Locate the cell with the specified text and output its (X, Y) center coordinate. 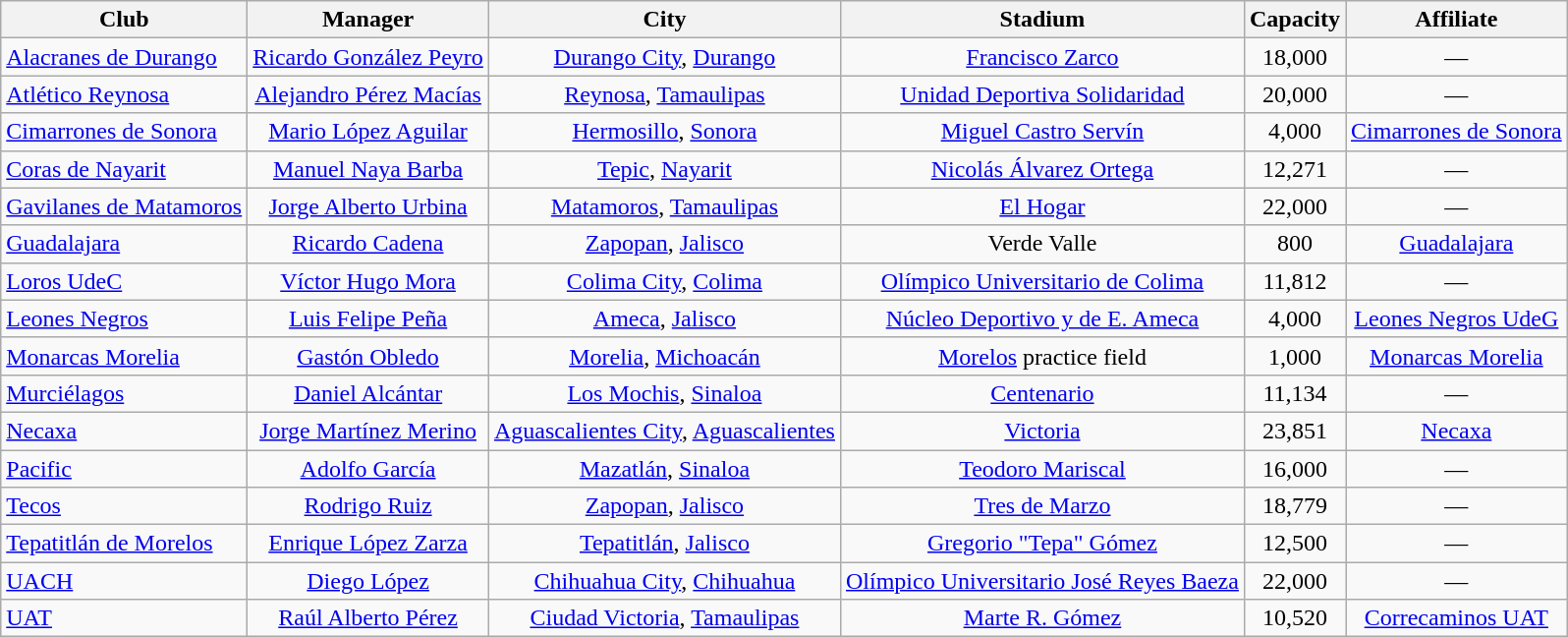
Teodoro Mariscal (1041, 469)
Miguel Castro Servín (1041, 132)
Tepatitlán, Jalisco (664, 544)
Atlético Reynosa (124, 94)
Leones Negros UdeG (1457, 318)
Los Mochis, Sinaloa (664, 393)
11,134 (1295, 393)
Correcaminos UAT (1457, 618)
Durango City, Durango (664, 57)
Matamoros, Tamaulipas (664, 206)
Victoria (1041, 431)
Ricardo González Peyro (368, 57)
Capacity (1295, 20)
18,000 (1295, 57)
Manuel Naya Barba (368, 169)
Gavilanes de Matamoros (124, 206)
Víctor Hugo Mora (368, 281)
Nicolás Álvarez Ortega (1041, 169)
Morelos practice field (1041, 356)
Gastón Obledo (368, 356)
Reynosa, Tamaulipas (664, 94)
10,520 (1295, 618)
Murciélagos (124, 393)
Stadium (1041, 20)
Mario López Aguilar (368, 132)
Colima City, Colima (664, 281)
Alejandro Pérez Macías (368, 94)
11,812 (1295, 281)
12,500 (1295, 544)
Coras de Nayarit (124, 169)
Raúl Alberto Pérez (368, 618)
Alacranes de Durango (124, 57)
El Hogar (1041, 206)
Affiliate (1457, 20)
Núcleo Deportivo y de E. Ameca (1041, 318)
Tepatitlán de Morelos (124, 544)
Centenario (1041, 393)
Tecos (124, 506)
Hermosillo, Sonora (664, 132)
Jorge Martínez Merino (368, 431)
23,851 (1295, 431)
20,000 (1295, 94)
Loros UdeC (124, 281)
Leones Negros (124, 318)
18,779 (1295, 506)
Unidad Deportiva Solidaridad (1041, 94)
Enrique López Zarza (368, 544)
12,271 (1295, 169)
Ricardo Cadena (368, 244)
16,000 (1295, 469)
Tepic, Nayarit (664, 169)
Aguascalientes City, Aguascalientes (664, 431)
1,000 (1295, 356)
800 (1295, 244)
Ciudad Victoria, Tamaulipas (664, 618)
UAT (124, 618)
Tres de Marzo (1041, 506)
Manager (368, 20)
Club (124, 20)
Francisco Zarco (1041, 57)
Diego López (368, 581)
Chihuahua City, Chihuahua (664, 581)
Olímpico Universitario José Reyes Baeza (1041, 581)
Pacific (124, 469)
Ameca, Jalisco (664, 318)
Luis Felipe Peña (368, 318)
Morelia, Michoacán (664, 356)
Rodrigo Ruiz (368, 506)
Verde Valle (1041, 244)
Marte R. Gómez (1041, 618)
Daniel Alcántar (368, 393)
Adolfo García (368, 469)
Mazatlán, Sinaloa (664, 469)
UACH (124, 581)
Olímpico Universitario de Colima (1041, 281)
Gregorio "Tepa" Gómez (1041, 544)
Jorge Alberto Urbina (368, 206)
City (664, 20)
